For the text-containing cell, return its midpoint in (x, y) coordinate format. 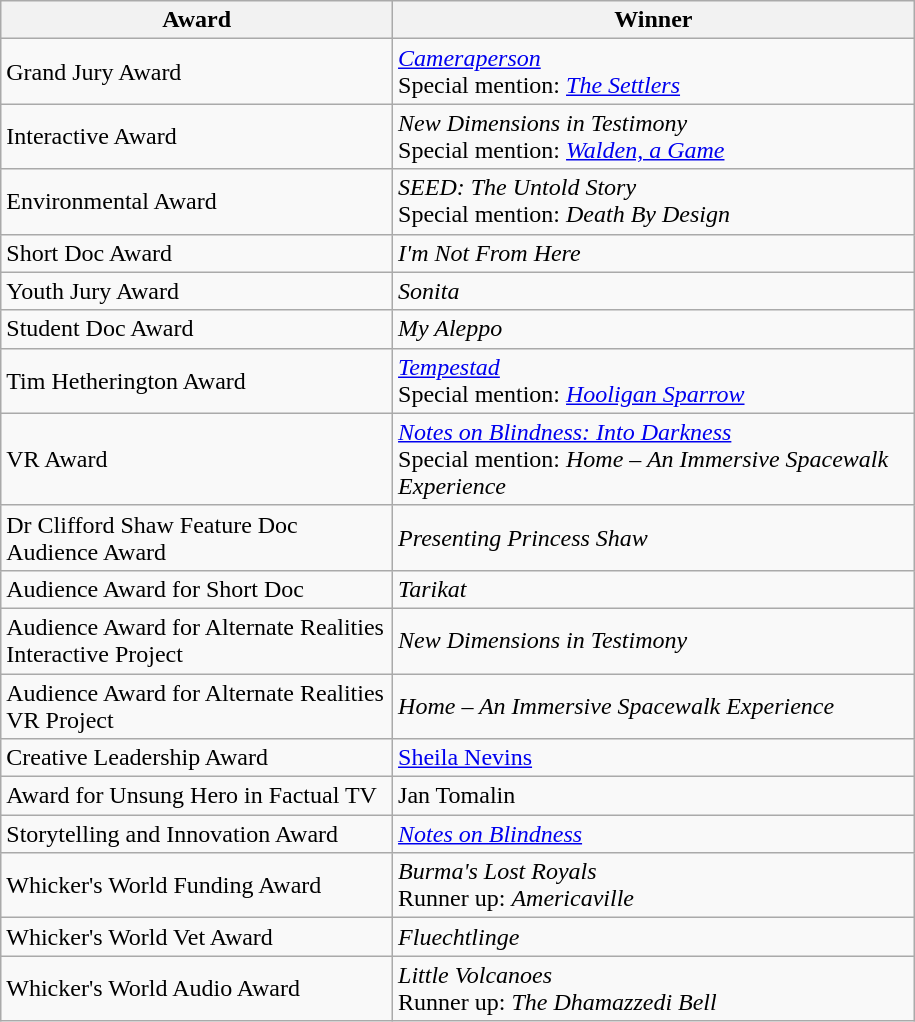
SEED: The Untold StorySpecial mention: Death By Design (654, 202)
Grand Jury Award (197, 72)
Environmental Award (197, 202)
I'm Not From Here (654, 253)
New Dimensions in TestimonySpecial mention: Walden, a Game (654, 136)
Notes on Blindness: Into DarknessSpecial mention: Home – An Immersive Spacewalk Experience (654, 459)
Dr Clifford Shaw Feature Doc Audience Award (197, 538)
Short Doc Award (197, 253)
My Aleppo (654, 329)
Sonita (654, 291)
Tim Hetherington Award (197, 380)
Whicker's World Vet Award (197, 937)
Student Doc Award (197, 329)
Winner (654, 20)
Notes on Blindness (654, 834)
Youth Jury Award (197, 291)
Home – An Immersive Spacewalk Experience (654, 706)
Storytelling and Innovation Award (197, 834)
Burma's Lost RoyalsRunner up: Americaville (654, 886)
Little VolcanoesRunner up: The Dhamazzedi Bell (654, 988)
CamerapersonSpecial mention: The Settlers (654, 72)
New Dimensions in Testimony (654, 640)
Creative Leadership Award (197, 758)
Tarikat (654, 589)
Audience Award for Alternate Realities VR Project (197, 706)
Interactive Award (197, 136)
Award (197, 20)
VR Award (197, 459)
Sheila Nevins (654, 758)
TempestadSpecial mention: Hooligan Sparrow (654, 380)
Award for Unsung Hero in Factual TV (197, 796)
Whicker's World Funding Award (197, 886)
Audience Award for Short Doc (197, 589)
Fluechtlinge (654, 937)
Audience Award for Alternate Realities Interactive Project (197, 640)
Jan Tomalin (654, 796)
Whicker's World Audio Award (197, 988)
Presenting Princess Shaw (654, 538)
